Return the (x, y) coordinate for the center point of the cell that contains the specified text.  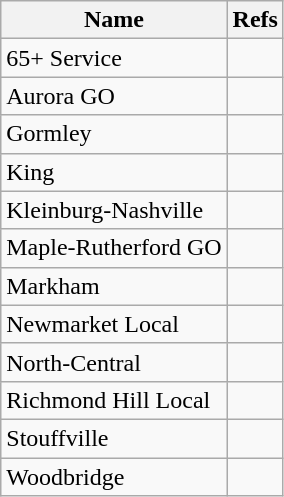
Woodbridge (114, 477)
Refs (255, 20)
65+ Service (114, 58)
Maple-Rutherford GO (114, 248)
Aurora GO (114, 96)
Richmond Hill Local (114, 400)
Markham (114, 286)
Name (114, 20)
North-Central (114, 362)
King (114, 172)
Gormley (114, 134)
Kleinburg-Nashville (114, 210)
Stouffville (114, 438)
Newmarket Local (114, 324)
